Locate the cell with the specified text and output its [X, Y] center coordinate. 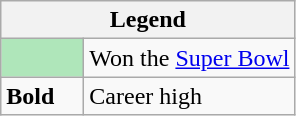
Legend [148, 20]
Won the Super Bowl [190, 58]
Bold [42, 96]
Career high [190, 96]
